Provide the (x, y) coordinate of the cell's center where the given text is located.  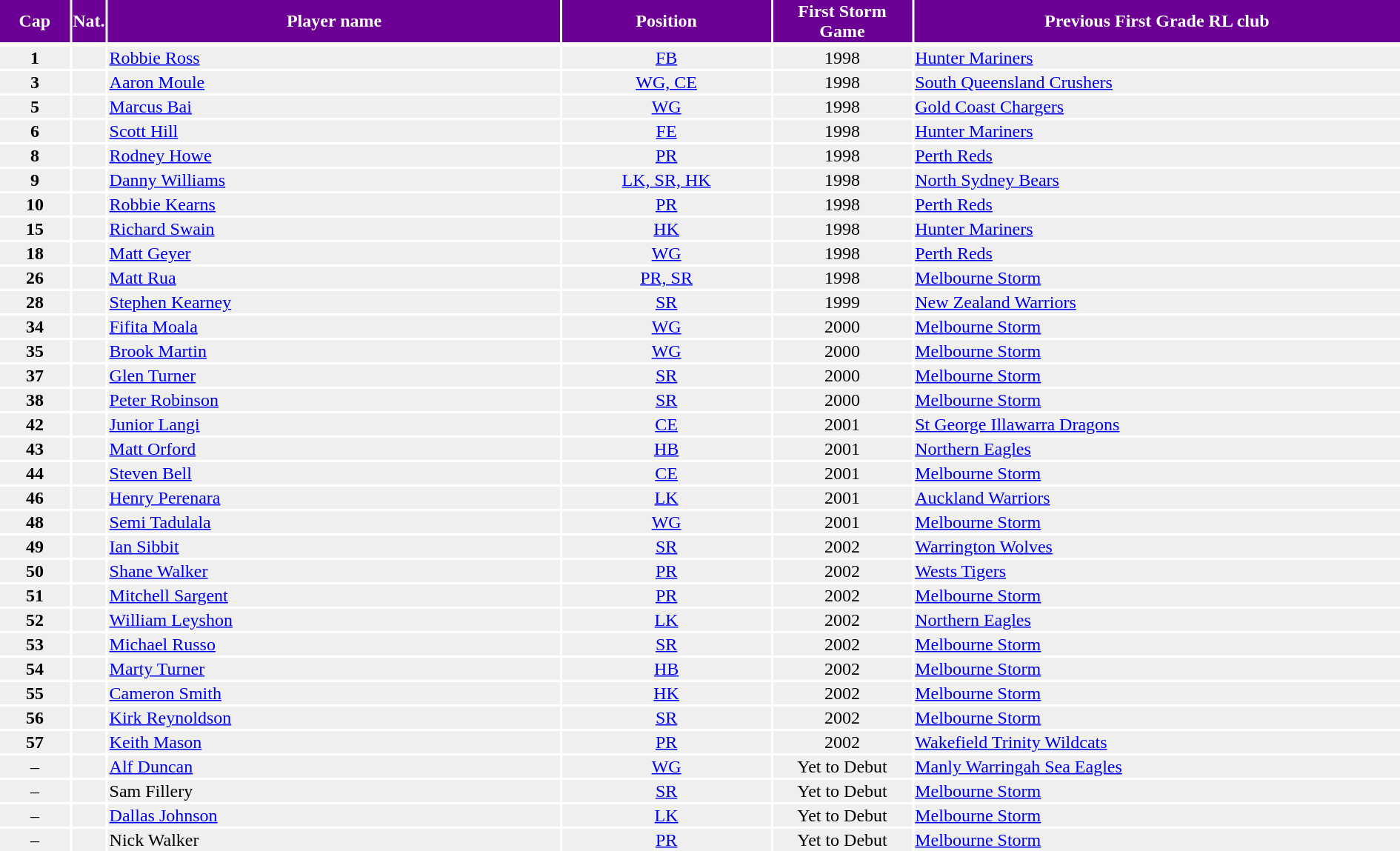
Steven Bell (334, 473)
Manly Warringah Sea Eagles (1157, 767)
Cameron Smith (334, 693)
51 (35, 595)
Player name (334, 21)
Scott Hill (334, 131)
Peter Robinson (334, 400)
57 (35, 742)
Brook Martin (334, 351)
50 (35, 571)
FB (667, 58)
Junior Langi (334, 424)
15 (35, 229)
43 (35, 449)
Shane Walker (334, 571)
Fifita Moala (334, 327)
Cap (35, 21)
9 (35, 180)
William Leyshon (334, 620)
Richard Swain (334, 229)
46 (35, 498)
Auckland Warriors (1157, 498)
1 (35, 58)
WG, CE (667, 82)
Kirk Reynoldson (334, 718)
3 (35, 82)
Alf Duncan (334, 767)
PR, SR (667, 278)
10 (35, 204)
1999 (842, 302)
Warrington Wolves (1157, 547)
Ian Sibbit (334, 547)
North Sydney Bears (1157, 180)
Henry Perenara (334, 498)
Nick Walker (334, 840)
Michael Russo (334, 644)
Wakefield Trinity Wildcats (1157, 742)
Gold Coast Chargers (1157, 107)
Aaron Moule (334, 82)
Marty Turner (334, 669)
Matt Geyer (334, 253)
44 (35, 473)
48 (35, 522)
Robbie Kearns (334, 204)
18 (35, 253)
52 (35, 620)
Matt Orford (334, 449)
Rodney Howe (334, 156)
St George Illawarra Dragons (1157, 424)
Sam Fillery (334, 791)
54 (35, 669)
Semi Tadulala (334, 522)
Nat. (89, 21)
LK, SR, HK (667, 180)
6 (35, 131)
Dallas Johnson (334, 815)
New Zealand Warriors (1157, 302)
38 (35, 400)
FE (667, 131)
34 (35, 327)
Danny Williams (334, 180)
Robbie Ross (334, 58)
First Storm Game (842, 21)
53 (35, 644)
55 (35, 693)
Mitchell Sargent (334, 595)
Position (667, 21)
Marcus Bai (334, 107)
56 (35, 718)
South Queensland Crushers (1157, 82)
28 (35, 302)
37 (35, 376)
42 (35, 424)
Wests Tigers (1157, 571)
49 (35, 547)
8 (35, 156)
26 (35, 278)
Stephen Kearney (334, 302)
Previous First Grade RL club (1157, 21)
Glen Turner (334, 376)
5 (35, 107)
35 (35, 351)
Matt Rua (334, 278)
Keith Mason (334, 742)
